Scan for the cell matching the given text and deliver its (x, y) coordinate at center. 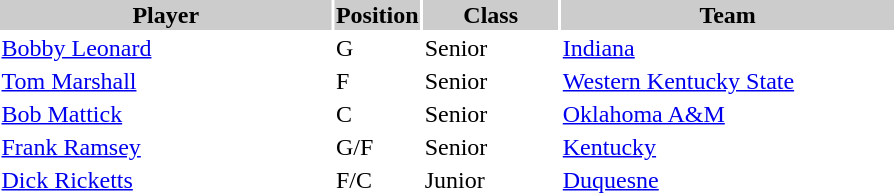
Oklahoma A&M (728, 114)
Bobby Leonard (166, 48)
Tom Marshall (166, 81)
G (377, 48)
Position (377, 15)
Indiana (728, 48)
Bob Mattick (166, 114)
Frank Ramsey (166, 147)
Team (728, 15)
C (377, 114)
F (377, 81)
Player (166, 15)
Western Kentucky State (728, 81)
Kentucky (728, 147)
G/F (377, 147)
Class (490, 15)
